Search for the cell housing the specified text and yield its (X, Y) center coordinate. 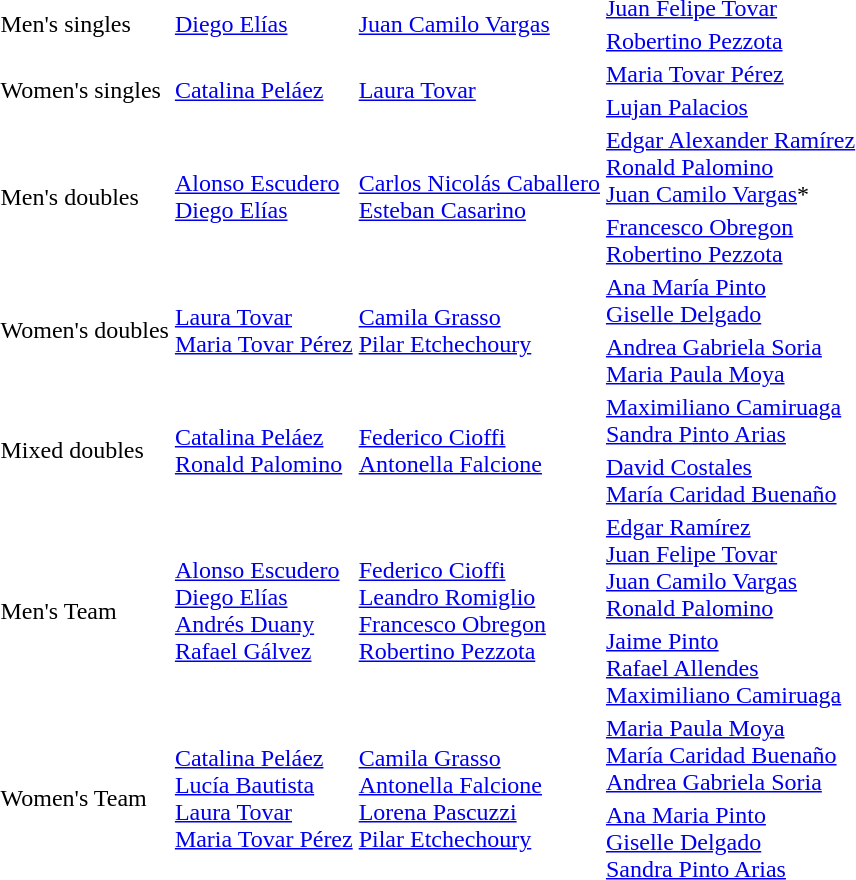
Edgar Alexander RamírezRonald PalominoJuan Camilo Vargas* (730, 167)
Edgar RamírezJuan Felipe TovarJuan Camilo VargasRonald Palomino (730, 568)
Catalina Peláez (264, 90)
Laura TovarMaria Tovar Pérez (264, 330)
Carlos Nicolás CaballeroEsteban Casarino (479, 197)
Andrea Gabriela SoriaMaria Paula Moya (730, 360)
Francesco ObregonRobertino Pezzota (730, 240)
Jaime PintoRafael AllendesMaximiliano Camiruaga (730, 668)
Maximiliano CamiruagaSandra Pinto Arias (730, 420)
Alonso EscuderoDiego Elías (264, 197)
Federico CioffiAntonella Falcione (479, 450)
Maria Paula MoyaMaría Caridad BuenañoAndrea Gabriela Soria (730, 755)
Lujan Palacios (730, 107)
Laura Tovar (479, 90)
Maria Tovar Pérez (730, 74)
David CostalesMaría Caridad Buenaño (730, 480)
Ana María PintoGiselle Delgado (730, 300)
Catalina PeláezRonald Palomino (264, 450)
Robertino Pezzota (730, 41)
Alonso EscuderoDiego ElíasAndrés DuanyRafael Gálvez (264, 611)
Federico CioffiLeandro RomiglioFrancesco ObregonRobertino Pezzota (479, 611)
Camila GrassoPilar Etchechoury (479, 330)
